Return [X, Y] of the center of cell containing provided text 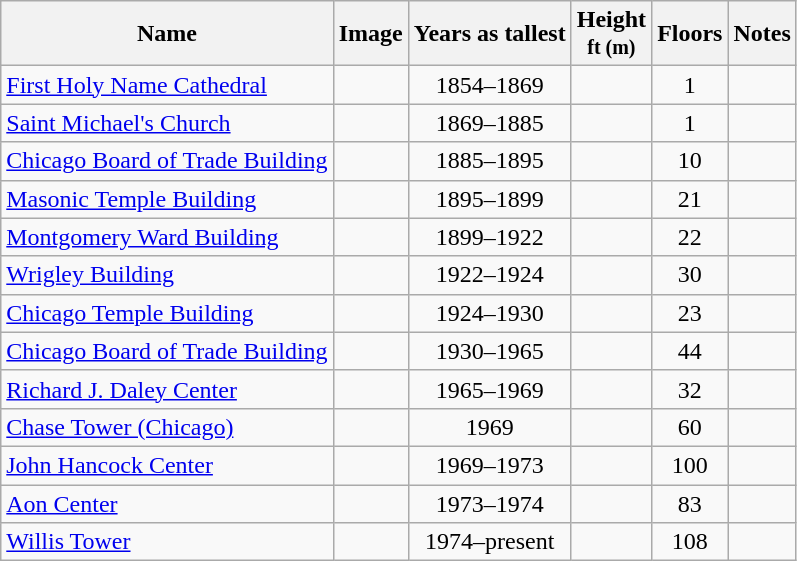
Notes [762, 34]
1885–1895 [490, 161]
Aon Center [167, 503]
1895–1899 [490, 199]
Masonic Temple Building [167, 199]
44 [690, 351]
108 [690, 542]
21 [690, 199]
1854–1869 [490, 85]
32 [690, 389]
1969–1973 [490, 465]
John Hancock Center [167, 465]
Saint Michael's Church [167, 123]
1969 [490, 427]
Image [370, 34]
1922–1924 [490, 275]
First Holy Name Cathedral [167, 85]
1869–1885 [490, 123]
83 [690, 503]
Name [167, 34]
1899–1922 [490, 237]
Heightft (m) [611, 34]
23 [690, 313]
1965–1969 [490, 389]
Montgomery Ward Building [167, 237]
Wrigley Building [167, 275]
Years as tallest [490, 34]
Chicago Temple Building [167, 313]
60 [690, 427]
10 [690, 161]
1974–present [490, 542]
Chase Tower (Chicago) [167, 427]
1973–1974 [490, 503]
1924–1930 [490, 313]
100 [690, 465]
Willis Tower [167, 542]
22 [690, 237]
30 [690, 275]
Richard J. Daley Center [167, 389]
Floors [690, 34]
1930–1965 [490, 351]
